Find where the given text appears and provide that cell's center as [X, Y] coordinate. 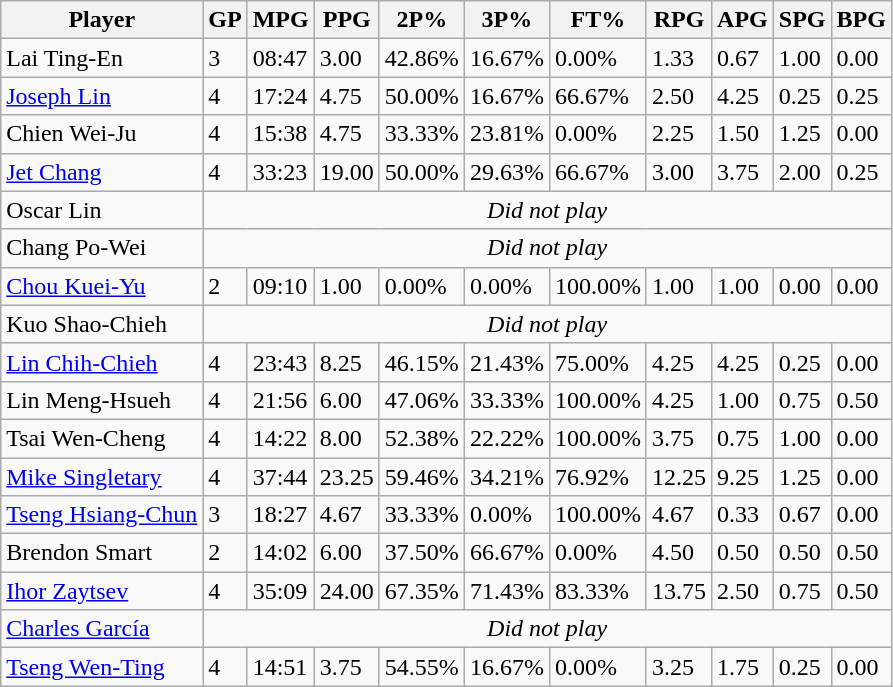
34.21% [506, 477]
2P% [422, 20]
1.33 [678, 58]
46.15% [422, 362]
Kuo Shao-Chieh [102, 324]
52.38% [422, 438]
18:27 [280, 515]
21:56 [280, 400]
0.33 [743, 515]
Jet Chang [102, 172]
14:51 [280, 667]
71.43% [506, 591]
35:09 [280, 591]
Joseph Lin [102, 96]
22.22% [506, 438]
12.25 [678, 477]
75.00% [598, 362]
19.00 [346, 172]
Brendon Smart [102, 553]
2.00 [802, 172]
23:43 [280, 362]
23.81% [506, 134]
Chang Po-Wei [102, 248]
23.25 [346, 477]
Tsai Wen-Cheng [102, 438]
MPG [280, 20]
13.75 [678, 591]
67.35% [422, 591]
Chou Kuei-Yu [102, 286]
59.46% [422, 477]
SPG [802, 20]
24.00 [346, 591]
8.00 [346, 438]
09:10 [280, 286]
47.06% [422, 400]
Charles García [102, 629]
15:38 [280, 134]
14:22 [280, 438]
Tseng Wen-Ting [102, 667]
Mike Singletary [102, 477]
8.25 [346, 362]
Oscar Lin [102, 210]
54.55% [422, 667]
Lin Meng-Hsueh [102, 400]
Tseng Hsiang-Chun [102, 515]
17:24 [280, 96]
9.25 [743, 477]
Ihor Zaytsev [102, 591]
76.92% [598, 477]
29.63% [506, 172]
33:23 [280, 172]
Chien Wei-Ju [102, 134]
21.43% [506, 362]
1.50 [743, 134]
37.50% [422, 553]
3P% [506, 20]
GP [225, 20]
Player [102, 20]
37:44 [280, 477]
FT% [598, 20]
08:47 [280, 58]
BPG [861, 20]
Lin Chih-Chieh [102, 362]
3.25 [678, 667]
14:02 [280, 553]
PPG [346, 20]
1.75 [743, 667]
4.50 [678, 553]
Lai Ting-En [102, 58]
APG [743, 20]
2.25 [678, 134]
RPG [678, 20]
42.86% [422, 58]
83.33% [598, 591]
